Pinpoint the cell where the given text exists, returning its (X, Y) midpoint coordinate. 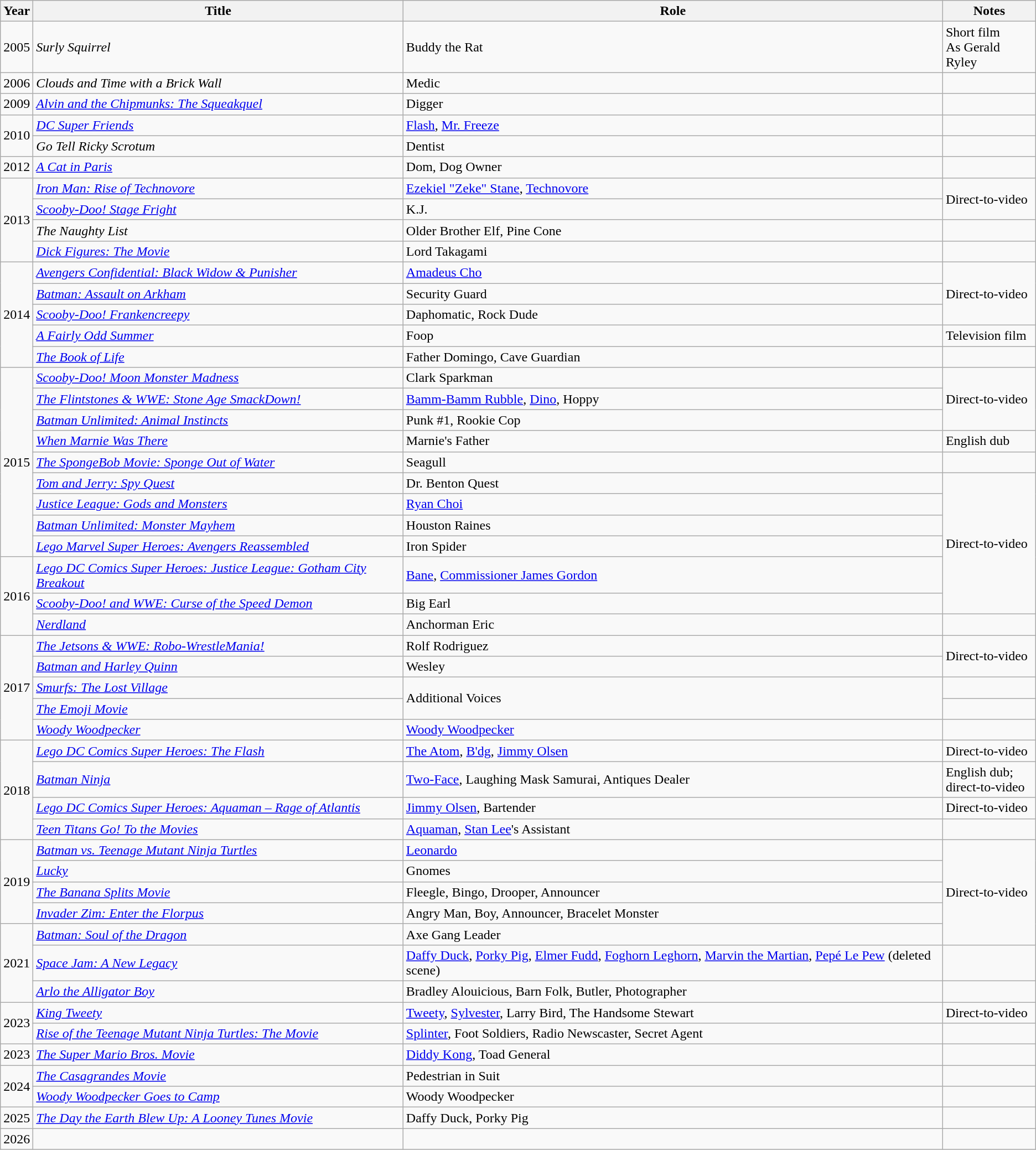
Notes (989, 11)
Batman Unlimited: Monster Mayhem (218, 525)
Houston Raines (673, 525)
Batman Ninja (218, 779)
2010 (17, 136)
Title (218, 11)
Lego Marvel Super Heroes: Avengers Reassembled (218, 546)
Father Domingo, Cave Guardian (673, 357)
Dom, Dog Owner (673, 167)
Rise of the Teenage Mutant Ninja Turtles: The Movie (218, 1034)
Aquaman, Stan Lee's Assistant (673, 829)
Jimmy Olsen, Bartender (673, 808)
Lucky (218, 871)
Tweety, Sylvester, Larry Bird, The Handsome Stewart (673, 1012)
Dick Figures: The Movie (218, 251)
Justice League: Gods and Monsters (218, 504)
Role (673, 11)
Alvin and the Chipmunks: The Squeakquel (218, 104)
Anchorman Eric (673, 624)
King Tweety (218, 1012)
Teen Titans Go! To the Movies (218, 829)
Leonardo (673, 850)
Rolf Rodriguez (673, 646)
Scooby-Doo! Frankencreepy (218, 315)
Ryan Choi (673, 504)
Television film (989, 336)
The SpongeBob Movie: Sponge Out of Water (218, 462)
Punk #1, Rookie Cop (673, 420)
The Emoji Movie (218, 709)
Dr. Benton Quest (673, 483)
Invader Zim: Enter the Florpus (218, 913)
Smurfs: The Lost Village (218, 688)
The Flintstones & WWE: Stone Age SmackDown! (218, 399)
The Super Mario Bros. Movie (218, 1055)
Clark Sparkman (673, 378)
The Day the Earth Blew Up: A Looney Tunes Movie (218, 1118)
Flash, Mr. Freeze (673, 125)
DC Super Friends (218, 125)
2013 (17, 220)
The Banana Splits Movie (218, 892)
The Casagrandes Movie (218, 1076)
Ezekiel "Zeke" Stane, Technovore (673, 188)
Batman: Assault on Arkham (218, 294)
Diddy Kong, Toad General (673, 1055)
Lego DC Comics Super Heroes: The Flash (218, 751)
2025 (17, 1118)
Lord Takagami (673, 251)
The Jetsons & WWE: Robo-WrestleMania! (218, 646)
The Book of Life (218, 357)
Marnie's Father (673, 441)
2006 (17, 83)
Pedestrian in Suit (673, 1076)
Angry Man, Boy, Announcer, Bracelet Monster (673, 913)
2024 (17, 1086)
Splinter, Foot Soldiers, Radio Newscaster, Secret Agent (673, 1034)
English dub;direct-to-video (989, 779)
Arlo the Alligator Boy (218, 991)
Daffy Duck, Porky Pig (673, 1118)
Scooby-Doo! and WWE: Curse of the Speed Demon (218, 603)
K.J. (673, 209)
2014 (17, 314)
Dentist (673, 146)
Medic (673, 83)
Year (17, 11)
Go Tell Ricky Scrotum (218, 146)
Batman and Harley Quinn (218, 667)
Surly Squirrel (218, 47)
Bradley Alouicious, Barn Folk, Butler, Photographer (673, 991)
Buddy the Rat (673, 47)
2018 (17, 790)
2012 (17, 167)
Iron Man: Rise of Technovore (218, 188)
2021 (17, 963)
A Cat in Paris (218, 167)
Digger (673, 104)
2015 (17, 463)
2005 (17, 47)
A Fairly Odd Summer (218, 336)
2019 (17, 882)
Lego DC Comics Super Heroes: Aquaman – Rage of Atlantis (218, 808)
Older Brother Elf, Pine Cone (673, 230)
Gnomes (673, 871)
Wesley (673, 667)
Bane, Commissioner James Gordon (673, 574)
2016 (17, 595)
Woody Woodpecker Goes to Camp (218, 1097)
Fleegle, Bingo, Drooper, Announcer (673, 892)
Daffy Duck, Porky Pig, Elmer Fudd, Foghorn Leghorn, Marvin the Martian, Pepé Le Pew (deleted scene) (673, 963)
Foop (673, 336)
2017 (17, 688)
Lego DC Comics Super Heroes: Justice League: Gotham City Breakout (218, 574)
Scooby-Doo! Moon Monster Madness (218, 378)
Scooby-Doo! Stage Fright (218, 209)
2009 (17, 104)
English dub (989, 441)
Iron Spider (673, 546)
The Naughty List (218, 230)
Daphomatic, Rock Dude (673, 315)
Axe Gang Leader (673, 934)
Nerdland (218, 624)
Space Jam: A New Legacy (218, 963)
When Marnie Was There (218, 441)
The Atom, B'dg, Jimmy Olsen (673, 751)
Short filmAs Gerald Ryley (989, 47)
Batman Unlimited: Animal Instincts (218, 420)
Security Guard (673, 294)
Seagull (673, 462)
Additional Voices (673, 698)
Batman vs. Teenage Mutant Ninja Turtles (218, 850)
Amadeus Cho (673, 272)
Batman: Soul of the Dragon (218, 934)
Bamm-Bamm Rubble, Dino, Hoppy (673, 399)
Avengers Confidential: Black Widow & Punisher (218, 272)
Tom and Jerry: Spy Quest (218, 483)
Big Earl (673, 603)
2026 (17, 1139)
Clouds and Time with a Brick Wall (218, 83)
Two-Face, Laughing Mask Samurai, Antiques Dealer (673, 779)
